Return (x, y) of the center of cell containing provided text 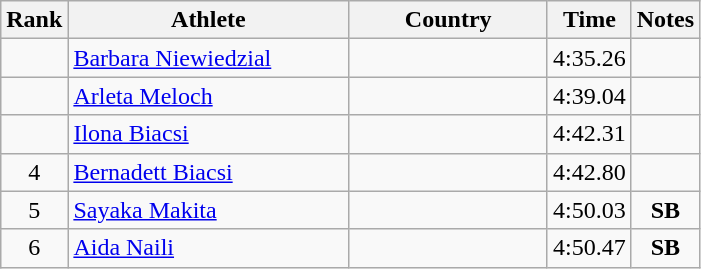
Barbara Niewiedzial (208, 58)
4:42.31 (589, 134)
4:50.03 (589, 210)
Arleta Meloch (208, 96)
Time (589, 20)
Notes (665, 20)
Sayaka Makita (208, 210)
5 (34, 210)
4:39.04 (589, 96)
6 (34, 248)
Athlete (208, 20)
Rank (34, 20)
Bernadett Biacsi (208, 172)
Country (448, 20)
Ilona Biacsi (208, 134)
4:50.47 (589, 248)
4:35.26 (589, 58)
Aida Naili (208, 248)
4:42.80 (589, 172)
4 (34, 172)
